Pinpoint the cell where the given text exists, returning its [x, y] midpoint coordinate. 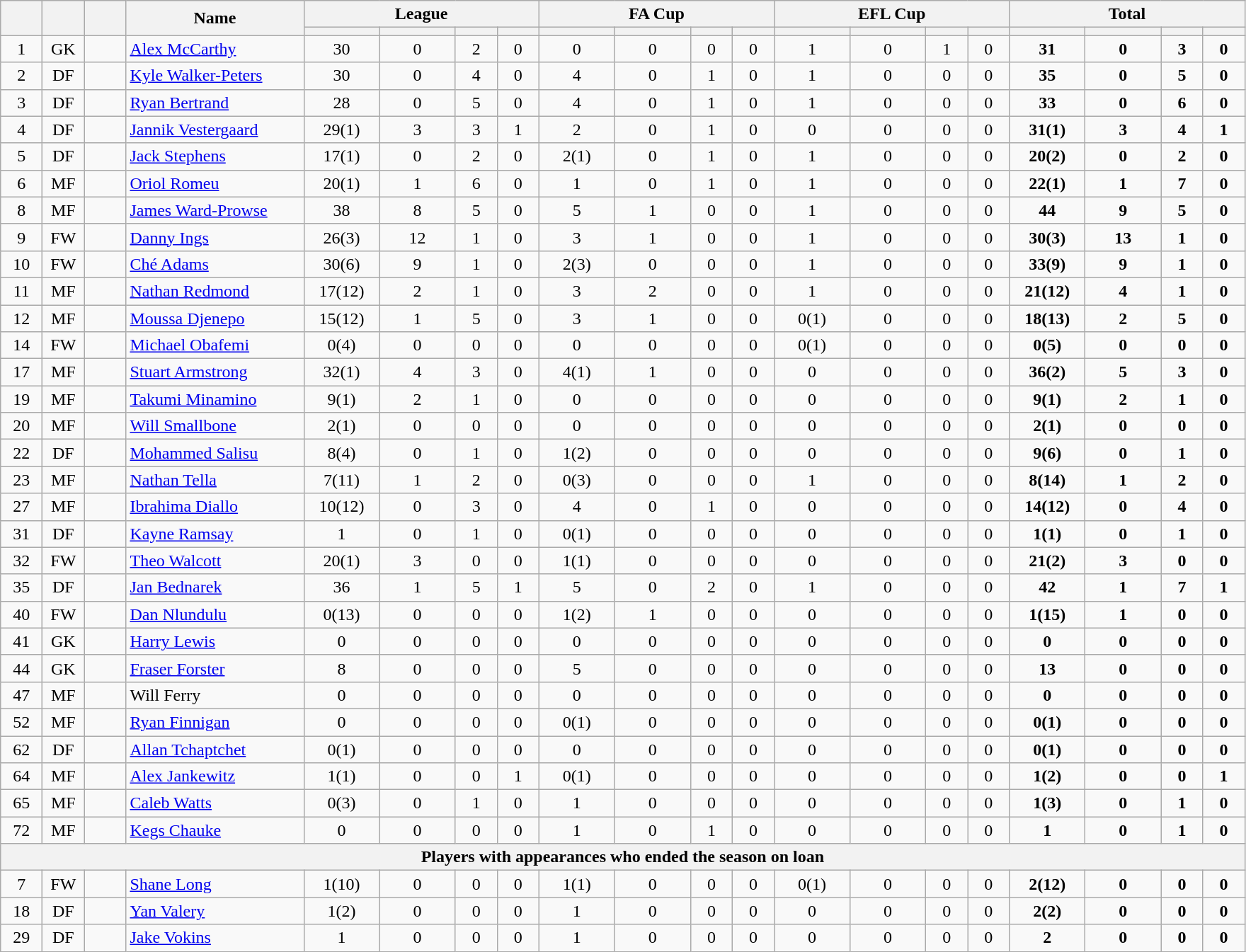
14 [21, 345]
Yan Valery [215, 911]
Jan Bednarek [215, 587]
Oriol Romeu [215, 183]
Will Smallbone [215, 426]
26(3) [341, 237]
41 [21, 641]
65 [21, 803]
Jack Stephens [215, 156]
14(12) [1048, 507]
32(1) [341, 372]
0(5) [1048, 345]
Takumi Minamino [215, 399]
20(2) [1048, 156]
17(1) [341, 156]
James Ward-Prowse [215, 210]
22 [21, 453]
23 [21, 480]
Ryan Bertrand [215, 103]
Kegs Chauke [215, 830]
Will Ferry [215, 695]
36 [341, 587]
33 [1048, 103]
8(4) [341, 453]
21(2) [1048, 561]
EFL Cup [892, 14]
10 [21, 264]
1(15) [1048, 614]
Dan Nlundulu [215, 614]
38 [341, 210]
Michael Obafemi [215, 345]
20 [21, 426]
11 [21, 291]
1(10) [341, 884]
17 [21, 372]
18(13) [1048, 318]
40 [21, 614]
Kayne Ramsay [215, 534]
Ibrahima Diallo [215, 507]
0(13) [341, 614]
Nathan Redmond [215, 291]
29(1) [341, 130]
4(1) [576, 372]
Theo Walcott [215, 561]
30(3) [1048, 237]
30(6) [341, 264]
32 [21, 561]
31(1) [1048, 130]
33(9) [1048, 264]
42 [1048, 587]
36(2) [1048, 372]
Alex Jankewitz [215, 776]
27 [21, 507]
17(12) [341, 291]
Moussa Djenepo [215, 318]
64 [21, 776]
Danny Ings [215, 237]
FA Cup [656, 14]
72 [21, 830]
52 [21, 722]
Harry Lewis [215, 641]
7(11) [341, 480]
Fraser Forster [215, 668]
15(12) [341, 318]
29 [21, 938]
Nathan Tella [215, 480]
28 [341, 103]
10(12) [341, 507]
8(14) [1048, 480]
Kyle Walker-Peters [215, 76]
9(6) [1048, 453]
0(4) [341, 345]
2(2) [1048, 911]
Jannik Vestergaard [215, 130]
19 [21, 399]
22(1) [1048, 183]
Allan Tchaptchet [215, 750]
Ché Adams [215, 264]
18 [21, 911]
Shane Long [215, 884]
Jake Vokins [215, 938]
Players with appearances who ended the season on loan [623, 857]
21(12) [1048, 291]
47 [21, 695]
2(12) [1048, 884]
Caleb Watts [215, 803]
1(3) [1048, 803]
Mohammed Salisu [215, 453]
Total [1127, 14]
Ryan Finnigan [215, 722]
2(3) [576, 264]
Name [215, 18]
62 [21, 750]
Alex McCarthy [215, 49]
League [421, 14]
Stuart Armstrong [215, 372]
